For the text-containing cell, return its midpoint in [X, Y] coordinate format. 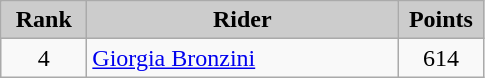
Points [441, 20]
Rank [44, 20]
614 [441, 58]
Rider [242, 20]
4 [44, 58]
Giorgia Bronzini [242, 58]
